Find where the given text appears and provide that cell's center as [X, Y] coordinate. 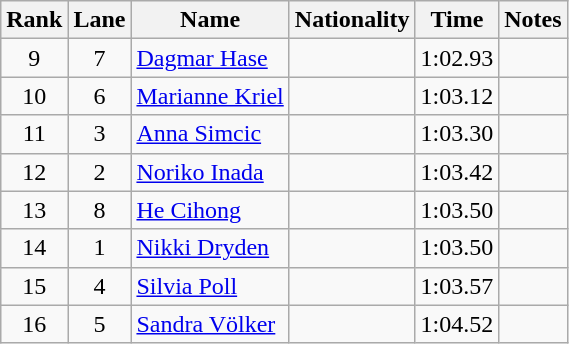
1:03.30 [457, 134]
3 [100, 134]
Rank [34, 20]
4 [100, 286]
5 [100, 324]
Sandra Völker [210, 324]
10 [34, 96]
Anna Simcic [210, 134]
6 [100, 96]
1:04.52 [457, 324]
13 [34, 210]
1:02.93 [457, 58]
11 [34, 134]
12 [34, 172]
Notes [533, 20]
7 [100, 58]
Nikki Dryden [210, 248]
9 [34, 58]
2 [100, 172]
Time [457, 20]
Noriko Inada [210, 172]
1:03.57 [457, 286]
He Cihong [210, 210]
16 [34, 324]
15 [34, 286]
14 [34, 248]
Nationality [352, 20]
1 [100, 248]
8 [100, 210]
Dagmar Hase [210, 58]
1:03.12 [457, 96]
Silvia Poll [210, 286]
1:03.42 [457, 172]
Marianne Kriel [210, 96]
Name [210, 20]
Lane [100, 20]
